Capture the cell that displays the provided text and extract its [X, Y] central coordinate. 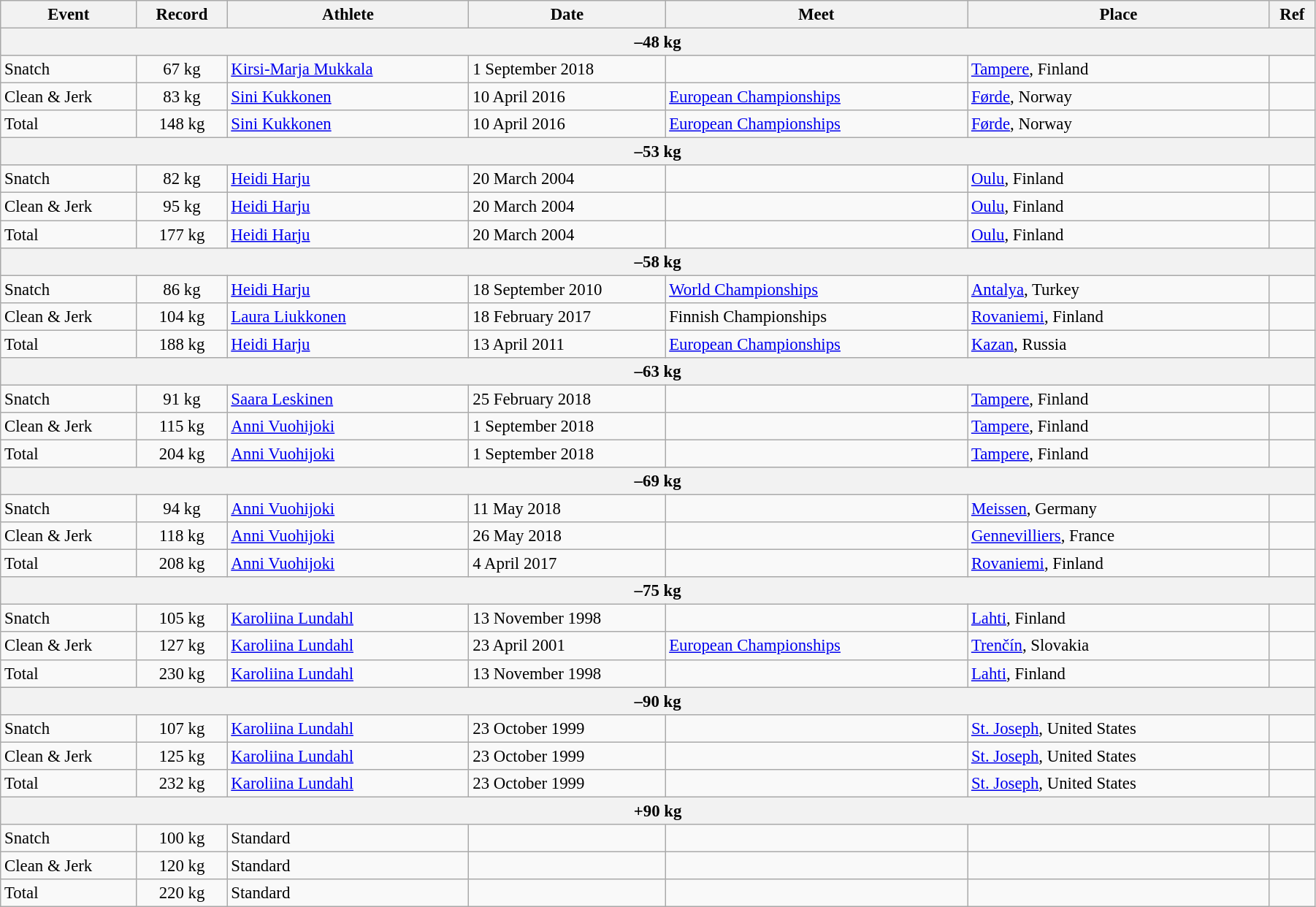
23 April 2001 [567, 646]
Athlete [348, 15]
Kirsi-Marja Mukkala [348, 69]
220 kg [182, 893]
91 kg [182, 399]
Gennevilliers, France [1119, 536]
–75 kg [658, 591]
–48 kg [658, 42]
25 February 2018 [567, 399]
208 kg [182, 564]
105 kg [182, 619]
–90 kg [658, 701]
Saara Leskinen [348, 399]
148 kg [182, 124]
Kazan, Russia [1119, 344]
Meissen, Germany [1119, 509]
125 kg [182, 756]
Place [1119, 15]
127 kg [182, 646]
67 kg [182, 69]
World Championships [816, 289]
Laura Liukkonen [348, 316]
Finnish Championships [816, 316]
107 kg [182, 728]
18 February 2017 [567, 316]
Trenčín, Slovakia [1119, 646]
18 September 2010 [567, 289]
–63 kg [658, 372]
204 kg [182, 453]
4 April 2017 [567, 564]
230 kg [182, 673]
83 kg [182, 97]
118 kg [182, 536]
Ref [1292, 15]
86 kg [182, 289]
26 May 2018 [567, 536]
11 May 2018 [567, 509]
232 kg [182, 784]
94 kg [182, 509]
–58 kg [658, 261]
104 kg [182, 316]
Antalya, Turkey [1119, 289]
120 kg [182, 865]
Date [567, 15]
Event [69, 15]
–69 kg [658, 481]
177 kg [182, 234]
95 kg [182, 207]
–53 kg [658, 152]
+90 kg [658, 811]
115 kg [182, 426]
Record [182, 15]
188 kg [182, 344]
100 kg [182, 838]
Meet [816, 15]
13 April 2011 [567, 344]
82 kg [182, 179]
